Return [X, Y] of the center of cell containing provided text 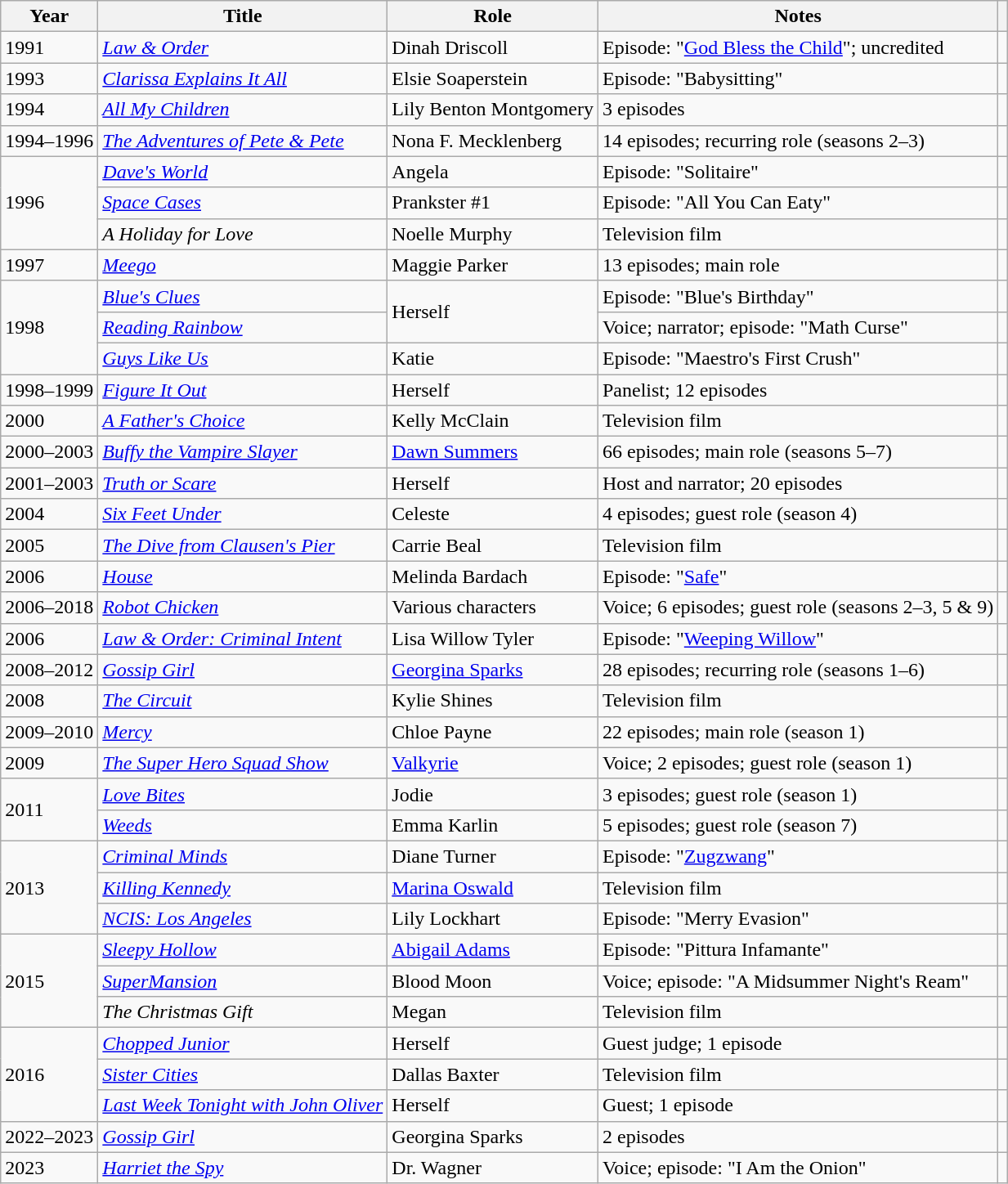
Lisa Willow Tyler [493, 639]
2 episodes [798, 1137]
Mercy [243, 732]
A Holiday for Love [243, 234]
Criminal Minds [243, 856]
1993 [49, 78]
Law & Order: Criminal Intent [243, 639]
Reading Rainbow [243, 327]
Kylie Shines [493, 701]
Noelle Murphy [493, 234]
Host and narrator; 20 episodes [798, 483]
Marina Oswald [493, 887]
2009 [49, 763]
1997 [49, 265]
Chloe Payne [493, 732]
2008 [49, 701]
2023 [49, 1168]
Guest judge; 1 episode [798, 1043]
House [243, 576]
Notes [798, 16]
2013 [49, 887]
Jodie [493, 794]
Robot Chicken [243, 608]
Episode: "Solitaire" [798, 172]
Six Feet Under [243, 514]
1994–1996 [49, 141]
Lily Lockhart [493, 919]
2009–2010 [49, 732]
3 episodes [798, 110]
Various characters [493, 608]
Celeste [493, 514]
5 episodes; guest role (season 7) [798, 825]
Dr. Wagner [493, 1168]
A Father's Choice [243, 421]
1994 [49, 110]
Episode: "Zugzwang" [798, 856]
The Super Hero Squad Show [243, 763]
Panelist; 12 episodes [798, 390]
Guest; 1 episode [798, 1106]
SuperMansion [243, 981]
NCIS: Los Angeles [243, 919]
2016 [49, 1074]
Title [243, 16]
Voice; episode: "A Midsummer Night's Ream" [798, 981]
Killing Kennedy [243, 887]
Weeds [243, 825]
Sleepy Hollow [243, 950]
1991 [49, 47]
Voice; 6 episodes; guest role (seasons 2–3, 5 & 9) [798, 608]
Emma Karlin [493, 825]
Last Week Tonight with John Oliver [243, 1106]
Nona F. Mecklenberg [493, 141]
Diane Turner [493, 856]
Love Bites [243, 794]
2005 [49, 545]
Clarissa Explains It All [243, 78]
Law & Order [243, 47]
Valkyrie [493, 763]
2001–2003 [49, 483]
Angela [493, 172]
Dallas Baxter [493, 1074]
Harriet the Spy [243, 1168]
2011 [49, 810]
2008–2012 [49, 670]
Abigail Adams [493, 950]
Blue's Clues [243, 296]
Truth or Scare [243, 483]
Voice; narrator; episode: "Math Curse" [798, 327]
Episode: "God Bless the Child"; uncredited [798, 47]
2015 [49, 981]
Dinah Driscoll [493, 47]
All My Children [243, 110]
Space Cases [243, 203]
The Circuit [243, 701]
1996 [49, 203]
2004 [49, 514]
3 episodes; guest role (season 1) [798, 794]
Episode: "Babysitting" [798, 78]
The Adventures of Pete & Pete [243, 141]
Megan [493, 1012]
2000–2003 [49, 452]
Voice; episode: "I Am the Onion" [798, 1168]
Carrie Beal [493, 545]
Year [49, 16]
28 episodes; recurring role (seasons 1–6) [798, 670]
Episode: "Merry Evasion" [798, 919]
Episode: "Safe" [798, 576]
13 episodes; main role [798, 265]
The Christmas Gift [243, 1012]
Episode: "Pittura Infamante" [798, 950]
Episode: "Blue's Birthday" [798, 296]
Maggie Parker [493, 265]
Chopped Junior [243, 1043]
Role [493, 16]
Episode: "All You Can Eaty" [798, 203]
2022–2023 [49, 1137]
Elsie Soaperstein [493, 78]
Guys Like Us [243, 358]
Kelly McClain [493, 421]
2006–2018 [49, 608]
4 episodes; guest role (season 4) [798, 514]
Katie [493, 358]
Figure It Out [243, 390]
Voice; 2 episodes; guest role (season 1) [798, 763]
Episode: "Weeping Willow" [798, 639]
Dave's World [243, 172]
2000 [49, 421]
1998–1999 [49, 390]
1998 [49, 327]
Sister Cities [243, 1074]
14 episodes; recurring role (seasons 2–3) [798, 141]
Melinda Bardach [493, 576]
Prankster #1 [493, 203]
Buffy the Vampire Slayer [243, 452]
22 episodes; main role (season 1) [798, 732]
The Dive from Clausen's Pier [243, 545]
Episode: "Maestro's First Crush" [798, 358]
Lily Benton Montgomery [493, 110]
66 episodes; main role (seasons 5–7) [798, 452]
Dawn Summers [493, 452]
Meego [243, 265]
Blood Moon [493, 981]
